Detect which cell encompasses the target text, then output its [X, Y] center coordinate. 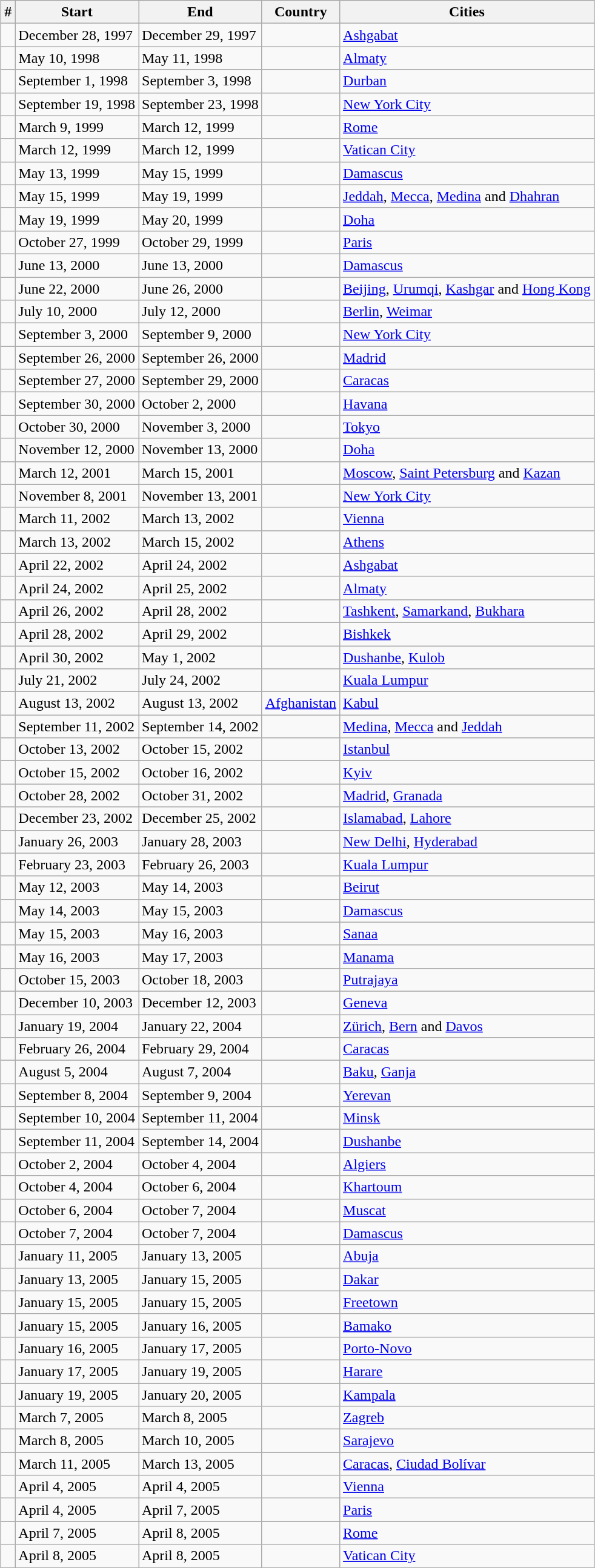
Havana [467, 404]
Zagreb [467, 1418]
Khartoum [467, 1187]
May 13, 1999 [77, 173]
September 14, 2002 [200, 726]
Freetown [467, 1302]
Muscat [467, 1210]
Kyiv [467, 772]
November 13, 2000 [200, 450]
Sanaa [467, 934]
Jeddah, Mecca, Medina and Dhahran [467, 196]
February 29, 2004 [200, 1049]
March 10, 2005 [200, 1441]
December 23, 2002 [77, 819]
June 22, 2000 [77, 289]
October 27, 1999 [77, 242]
September 23, 1998 [200, 104]
# [8, 12]
Yerevan [467, 1095]
Start [77, 12]
Kampala [467, 1394]
September 9, 2000 [200, 335]
February 23, 2003 [77, 865]
October 29, 1999 [200, 242]
October 18, 2003 [200, 980]
Beijing, Urumqi, Kashgar and Hong Kong [467, 289]
Tashkent, Samarkand, Bukhara [467, 611]
March 11, 2002 [77, 519]
September 10, 2004 [77, 1118]
March 15, 2001 [200, 473]
October 15, 2003 [77, 980]
March 9, 1999 [77, 127]
Madrid, Granada [467, 796]
April 25, 2002 [200, 588]
Istanbul [467, 749]
March 7, 2005 [77, 1418]
Abuja [467, 1256]
September 29, 2000 [200, 381]
Baku, Ganja [467, 1072]
January 11, 2005 [77, 1256]
January 20, 2005 [200, 1394]
February 26, 2004 [77, 1049]
October 28, 2002 [77, 796]
April 26, 2002 [77, 611]
September 30, 2000 [77, 404]
Islamabad, Lahore [467, 819]
September 3, 1998 [200, 81]
May 10, 1998 [77, 58]
Athens [467, 542]
Dushanbe, Kulob [467, 657]
December 29, 1997 [200, 35]
October 16, 2002 [200, 772]
November 3, 2000 [200, 427]
Porto-Novo [467, 1348]
Putrajaya [467, 980]
Sarajevo [467, 1441]
July 24, 2002 [200, 680]
Dakar [467, 1279]
Caracas, Ciudad Bolívar [467, 1464]
September 19, 1998 [77, 104]
May 12, 2003 [77, 888]
Medina, Mecca and Jeddah [467, 726]
Zürich, Bern and Davos [467, 1026]
September 14, 2004 [200, 1141]
Bamako [467, 1325]
May 11, 1998 [200, 58]
January 26, 2003 [77, 842]
Afghanistan [301, 703]
September 8, 2004 [77, 1095]
December 10, 2003 [77, 1003]
Madrid [467, 358]
July 12, 2000 [200, 312]
April 29, 2002 [200, 634]
Kabul [467, 703]
December 28, 1997 [77, 35]
October 2, 2004 [77, 1164]
Minsk [467, 1118]
Durban [467, 81]
Geneva [467, 1003]
October 13, 2002 [77, 749]
April 22, 2002 [77, 565]
December 25, 2002 [200, 819]
May 1, 2002 [200, 657]
September 3, 2000 [77, 335]
January 28, 2003 [200, 842]
March 15, 2002 [200, 542]
Algiers [467, 1164]
August 7, 2004 [200, 1072]
Bishkek [467, 634]
Manama [467, 957]
March 12, 2001 [77, 473]
September 1, 1998 [77, 81]
Dushanbe [467, 1141]
July 21, 2002 [77, 680]
February 26, 2003 [200, 865]
January 22, 2004 [200, 1026]
April 30, 2002 [77, 657]
Cities [467, 12]
Berlin, Weimar [467, 312]
August 5, 2004 [77, 1072]
July 10, 2000 [77, 312]
June 26, 2000 [200, 289]
October 31, 2002 [200, 796]
October 2, 2000 [200, 404]
November 8, 2001 [77, 496]
September 11, 2002 [77, 726]
December 12, 2003 [200, 1003]
October 30, 2000 [77, 427]
Beirut [467, 888]
End [200, 12]
March 13, 2005 [200, 1464]
November 12, 2000 [77, 450]
November 13, 2001 [200, 496]
March 11, 2005 [77, 1464]
Country [301, 12]
September 27, 2000 [77, 381]
May 20, 1999 [200, 219]
January 19, 2004 [77, 1026]
New Delhi, Hyderabad [467, 842]
September 9, 2004 [200, 1095]
Moscow, Saint Petersburg and Kazan [467, 473]
Harare [467, 1371]
May 17, 2003 [200, 957]
Tokyo [467, 427]
